Output the (x, y) coordinate of the center of the cell containing the given text.  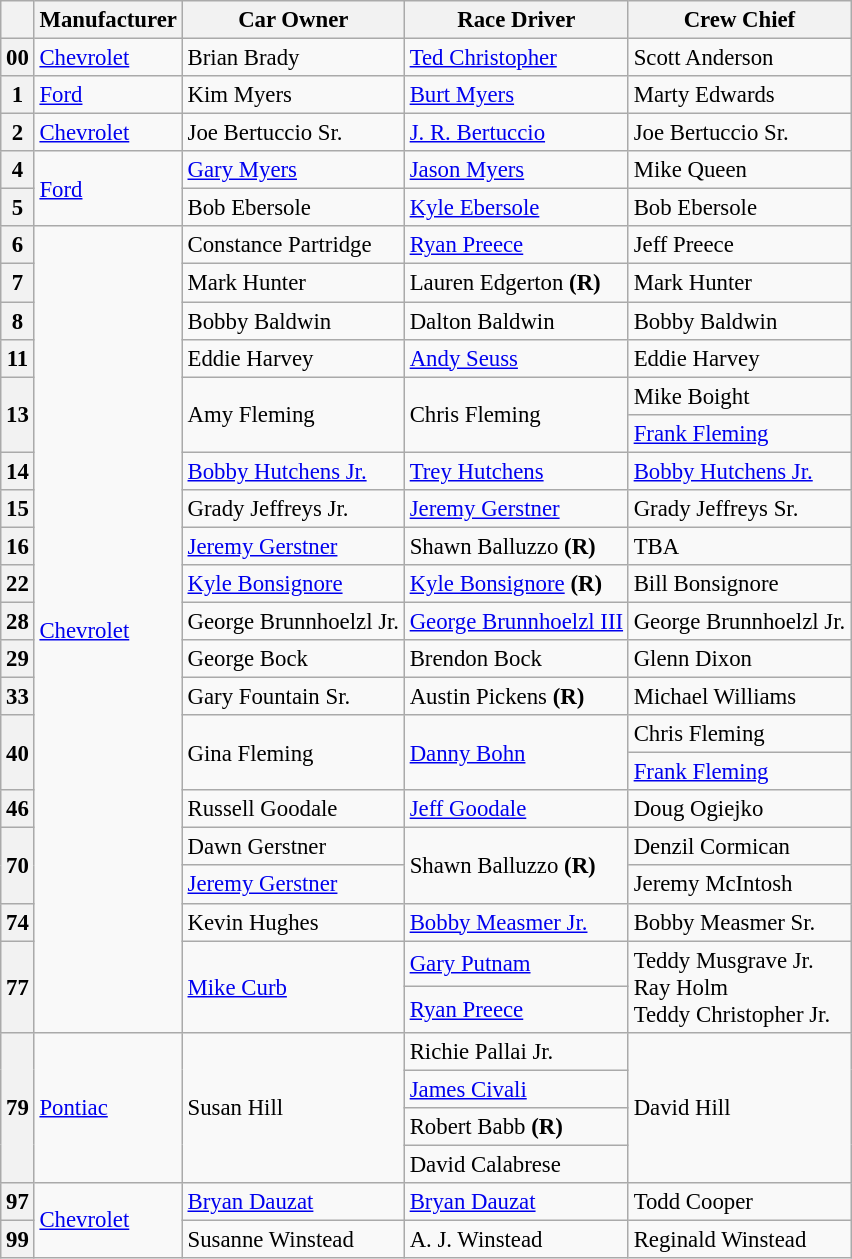
Teddy Musgrave Jr. Ray Holm Teddy Christopher Jr. (739, 987)
70 (18, 866)
Gary Putnam (516, 964)
Kyle Ebersole (516, 208)
4 (18, 170)
Glenn Dixon (739, 659)
79 (18, 1107)
Amy Fleming (293, 414)
Car Owner (293, 20)
8 (18, 321)
40 (18, 752)
Denzil Cormican (739, 847)
Todd Cooper (739, 1202)
Bobby Measmer Sr. (739, 922)
16 (18, 546)
Pontiac (108, 1107)
74 (18, 922)
Austin Pickens (R) (516, 697)
Dawn Gerstner (293, 847)
Grady Jeffreys Sr. (739, 509)
Reginald Winstead (739, 1239)
Kyle Bonsignore (293, 584)
TBA (739, 546)
46 (18, 809)
Manufacturer (108, 20)
2 (18, 133)
George Brunnhoelzl III (516, 621)
James Civali (516, 1089)
Jeff Goodale (516, 809)
Race Driver (516, 20)
Jason Myers (516, 170)
Kyle Bonsignore (R) (516, 584)
A. J. Winstead (516, 1239)
Bobby Measmer Jr. (516, 922)
Grady Jeffreys Jr. (293, 509)
Kevin Hughes (293, 922)
Jeremy McIntosh (739, 885)
Andy Seuss (516, 358)
Doug Ogiejko (739, 809)
29 (18, 659)
Lauren Edgerton (R) (516, 283)
28 (18, 621)
Gina Fleming (293, 752)
David Hill (739, 1107)
97 (18, 1202)
99 (18, 1239)
13 (18, 414)
5 (18, 208)
J. R. Bertuccio (516, 133)
Trey Hutchens (516, 471)
15 (18, 509)
Michael Williams (739, 697)
Russell Goodale (293, 809)
Jeff Preece (739, 245)
Gary Myers (293, 170)
Mike Queen (739, 170)
Mike Boight (739, 396)
11 (18, 358)
Mike Curb (293, 987)
14 (18, 471)
Burt Myers (516, 95)
77 (18, 987)
7 (18, 283)
Danny Bohn (516, 752)
Kim Myers (293, 95)
Susanne Winstead (293, 1239)
George Bock (293, 659)
Brian Brady (293, 58)
Brendon Bock (516, 659)
00 (18, 58)
Bill Bonsignore (739, 584)
6 (18, 245)
Scott Anderson (739, 58)
Constance Partridge (293, 245)
Richie Pallai Jr. (516, 1051)
Gary Fountain Sr. (293, 697)
Robert Babb (R) (516, 1127)
Ted Christopher (516, 58)
Susan Hill (293, 1107)
33 (18, 697)
Crew Chief (739, 20)
1 (18, 95)
David Calabrese (516, 1164)
22 (18, 584)
Dalton Baldwin (516, 321)
Marty Edwards (739, 95)
